Pinpoint the cell where the given text exists, returning its [X, Y] midpoint coordinate. 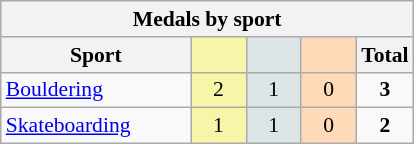
Skateboarding [96, 126]
Total [384, 55]
Medals by sport [208, 19]
Bouldering [96, 90]
Sport [96, 55]
3 [384, 90]
